Extract the [X, Y] coordinate from the center of the cell holding the provided text.  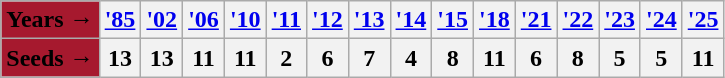
'14 [411, 20]
7 [369, 58]
'12 [328, 20]
'11 [286, 20]
'25 [703, 20]
'23 [620, 20]
'22 [578, 20]
'21 [536, 20]
Years → [50, 20]
4 [411, 58]
'10 [245, 20]
'02 [162, 20]
'85 [120, 20]
'24 [661, 20]
'13 [369, 20]
'18 [495, 20]
'15 [453, 20]
Seeds → [50, 58]
2 [286, 58]
'06 [204, 20]
